Detect which cell encompasses the target text, then output its (x, y) center coordinate. 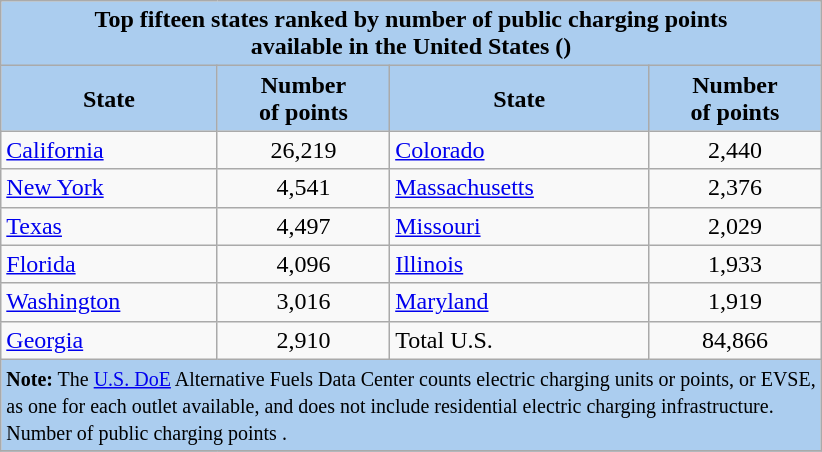
Texas (109, 226)
New York (109, 188)
1,933 (736, 264)
Total U.S. (520, 340)
Georgia (109, 340)
4,096 (303, 264)
Maryland (520, 302)
Missouri (520, 226)
26,219 (303, 150)
2,910 (303, 340)
2,029 (736, 226)
California (109, 150)
Illinois (520, 264)
Number of points (736, 98)
2,440 (736, 150)
Numberof points (303, 98)
84,866 (736, 340)
3,016 (303, 302)
Washington (109, 302)
4,497 (303, 226)
Florida (109, 264)
Massachusetts (520, 188)
2,376 (736, 188)
1,919 (736, 302)
Top fifteen states ranked by number of public charging points available in the United States () (411, 34)
4,541 (303, 188)
Colorado (520, 150)
